Identify which cell holds the provided text, then report its [X, Y] central coordinate. 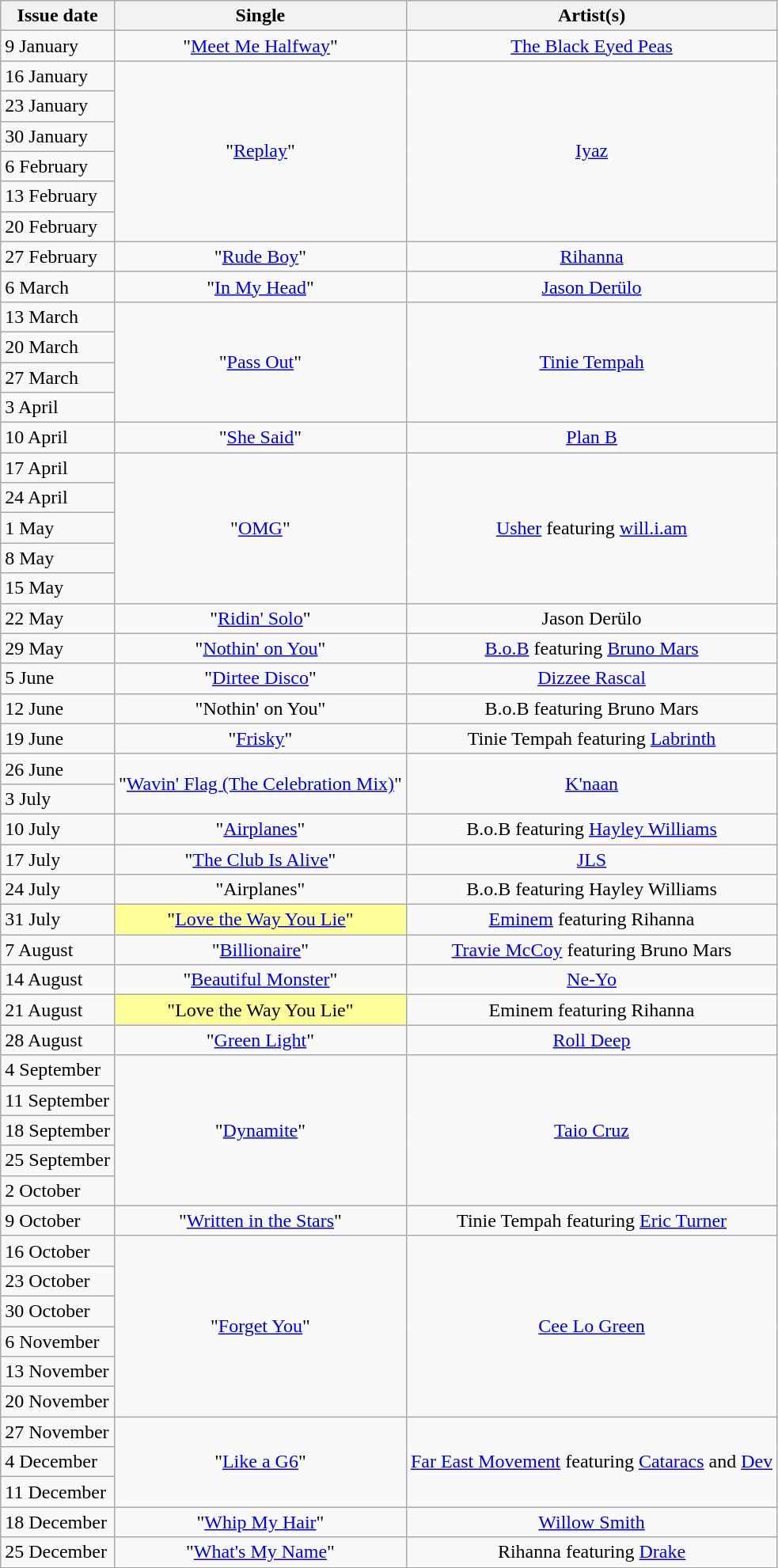
"Green Light" [260, 1040]
"Frisky" [260, 738]
Rihanna [591, 256]
27 February [58, 256]
Tinie Tempah featuring Eric Turner [591, 1221]
10 April [58, 438]
13 March [58, 317]
9 October [58, 1221]
22 May [58, 618]
24 April [58, 498]
"Meet Me Halfway" [260, 46]
Tinie Tempah featuring Labrinth [591, 738]
"She Said" [260, 438]
Artist(s) [591, 16]
"OMG" [260, 528]
Plan B [591, 438]
6 November [58, 1342]
"Pass Out" [260, 362]
12 June [58, 708]
10 July [58, 829]
Taio Cruz [591, 1130]
17 April [58, 468]
27 March [58, 378]
1 May [58, 528]
"Dynamite" [260, 1130]
Ne-Yo [591, 980]
Far East Movement featuring Cataracs and Dev [591, 1462]
25 September [58, 1160]
13 February [58, 196]
30 January [58, 136]
6 March [58, 287]
The Black Eyed Peas [591, 46]
Dizzee Rascal [591, 678]
23 October [58, 1281]
3 April [58, 408]
Cee Lo Green [591, 1326]
13 November [58, 1372]
"Wavin' Flag (The Celebration Mix)" [260, 784]
JLS [591, 859]
Travie McCoy featuring Bruno Mars [591, 950]
7 August [58, 950]
9 January [58, 46]
6 February [58, 166]
K'naan [591, 784]
16 October [58, 1251]
8 May [58, 558]
"Ridin' Solo" [260, 618]
"Whip My Hair" [260, 1522]
11 September [58, 1100]
"Rude Boy" [260, 256]
2 October [58, 1190]
24 July [58, 890]
Issue date [58, 16]
18 September [58, 1130]
Single [260, 16]
Usher featuring will.i.am [591, 528]
11 December [58, 1492]
Rihanna featuring Drake [591, 1552]
20 March [58, 347]
"Billionaire" [260, 950]
4 December [58, 1462]
19 June [58, 738]
"Like a G6" [260, 1462]
"Forget You" [260, 1326]
"What's My Name" [260, 1552]
Tinie Tempah [591, 362]
31 July [58, 920]
4 September [58, 1070]
"The Club Is Alive" [260, 859]
"Written in the Stars" [260, 1221]
20 February [58, 226]
"Beautiful Monster" [260, 980]
Iyaz [591, 151]
14 August [58, 980]
"Dirtee Disco" [260, 678]
3 July [58, 799]
Roll Deep [591, 1040]
30 October [58, 1311]
17 July [58, 859]
21 August [58, 1010]
5 June [58, 678]
27 November [58, 1432]
28 August [58, 1040]
18 December [58, 1522]
"In My Head" [260, 287]
25 December [58, 1552]
29 May [58, 648]
20 November [58, 1402]
16 January [58, 76]
Willow Smith [591, 1522]
26 June [58, 769]
23 January [58, 106]
15 May [58, 588]
"Replay" [260, 151]
